Search for the cell housing the specified text and yield its (X, Y) center coordinate. 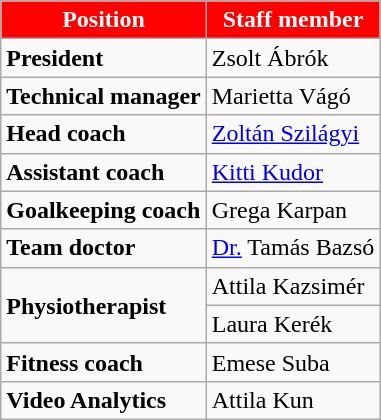
Goalkeeping coach (104, 210)
Emese Suba (293, 362)
Zsolt Ábrók (293, 58)
Team doctor (104, 248)
Assistant coach (104, 172)
Dr. Tamás Bazsó (293, 248)
Grega Karpan (293, 210)
Fitness coach (104, 362)
President (104, 58)
Position (104, 20)
Physiotherapist (104, 305)
Laura Kerék (293, 324)
Attila Kun (293, 400)
Technical manager (104, 96)
Video Analytics (104, 400)
Staff member (293, 20)
Attila Kazsimér (293, 286)
Head coach (104, 134)
Marietta Vágó (293, 96)
Zoltán Szilágyi (293, 134)
Kitti Kudor (293, 172)
